Detect which cell encompasses the target text, then output its [x, y] center coordinate. 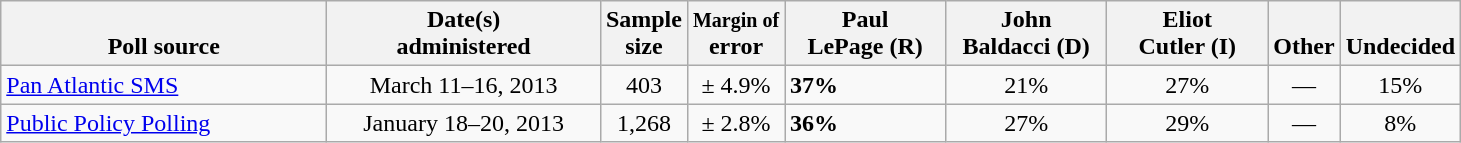
29% [1188, 123]
37% [866, 85]
8% [1400, 123]
15% [1400, 85]
March 11–16, 2013 [464, 85]
36% [866, 123]
EliotCutler (I) [1188, 34]
Margin oferror [736, 34]
JohnBaldacci (D) [1026, 34]
± 2.8% [736, 123]
403 [644, 85]
1,268 [644, 123]
Public Policy Polling [164, 123]
PaulLePage (R) [866, 34]
Undecided [1400, 34]
21% [1026, 85]
January 18–20, 2013 [464, 123]
Pan Atlantic SMS [164, 85]
Date(s)administered [464, 34]
Poll source [164, 34]
Samplesize [644, 34]
Other [1304, 34]
± 4.9% [736, 85]
